Return [X, Y] of the center of cell containing provided text 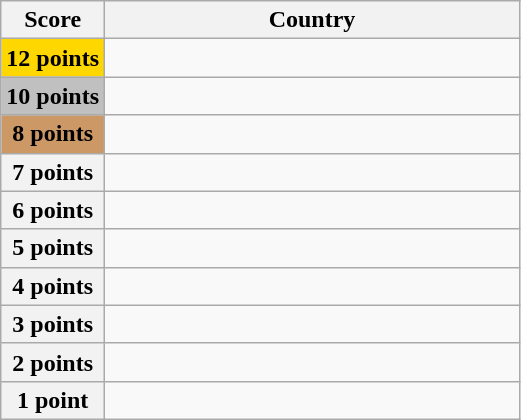
4 points [53, 286]
8 points [53, 134]
2 points [53, 362]
10 points [53, 96]
Country [312, 20]
1 point [53, 400]
3 points [53, 324]
12 points [53, 58]
7 points [53, 172]
5 points [53, 248]
6 points [53, 210]
Score [53, 20]
